Find where the given text appears and provide that cell's center as (x, y) coordinate. 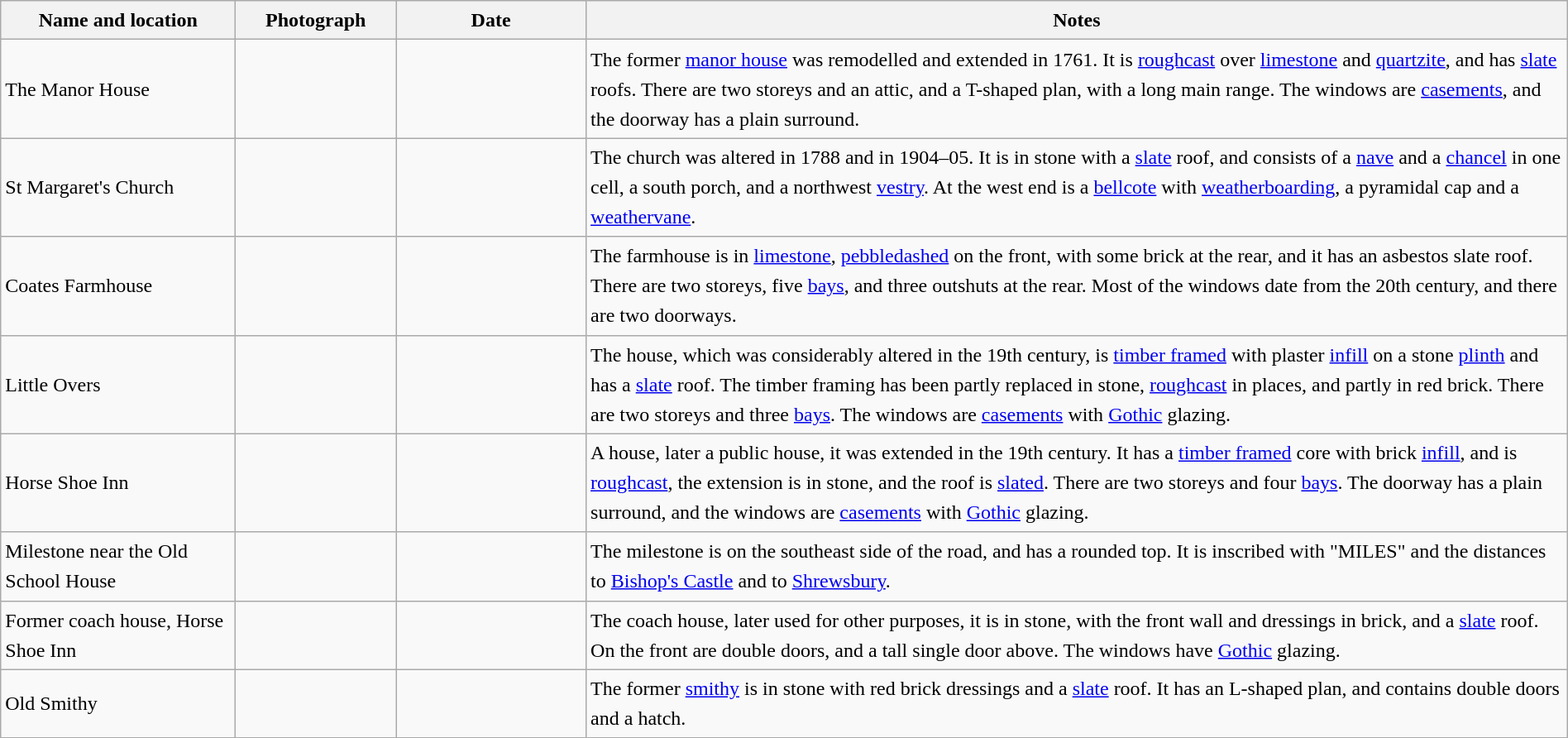
Coates Farmhouse (118, 286)
Photograph (316, 20)
Name and location (118, 20)
The Manor House (118, 89)
St Margaret's Church (118, 187)
Former coach house, Horse Shoe Inn (118, 635)
Horse Shoe Inn (118, 483)
Little Overs (118, 384)
Milestone near the Old School House (118, 566)
Notes (1077, 20)
Date (491, 20)
The former smithy is in stone with red brick dressings and a slate roof. It has an L-shaped plan, and contains double doors and a hatch. (1077, 703)
Old Smithy (118, 703)
